Return the [x, y] coordinate for the center point of the cell that contains the specified text.  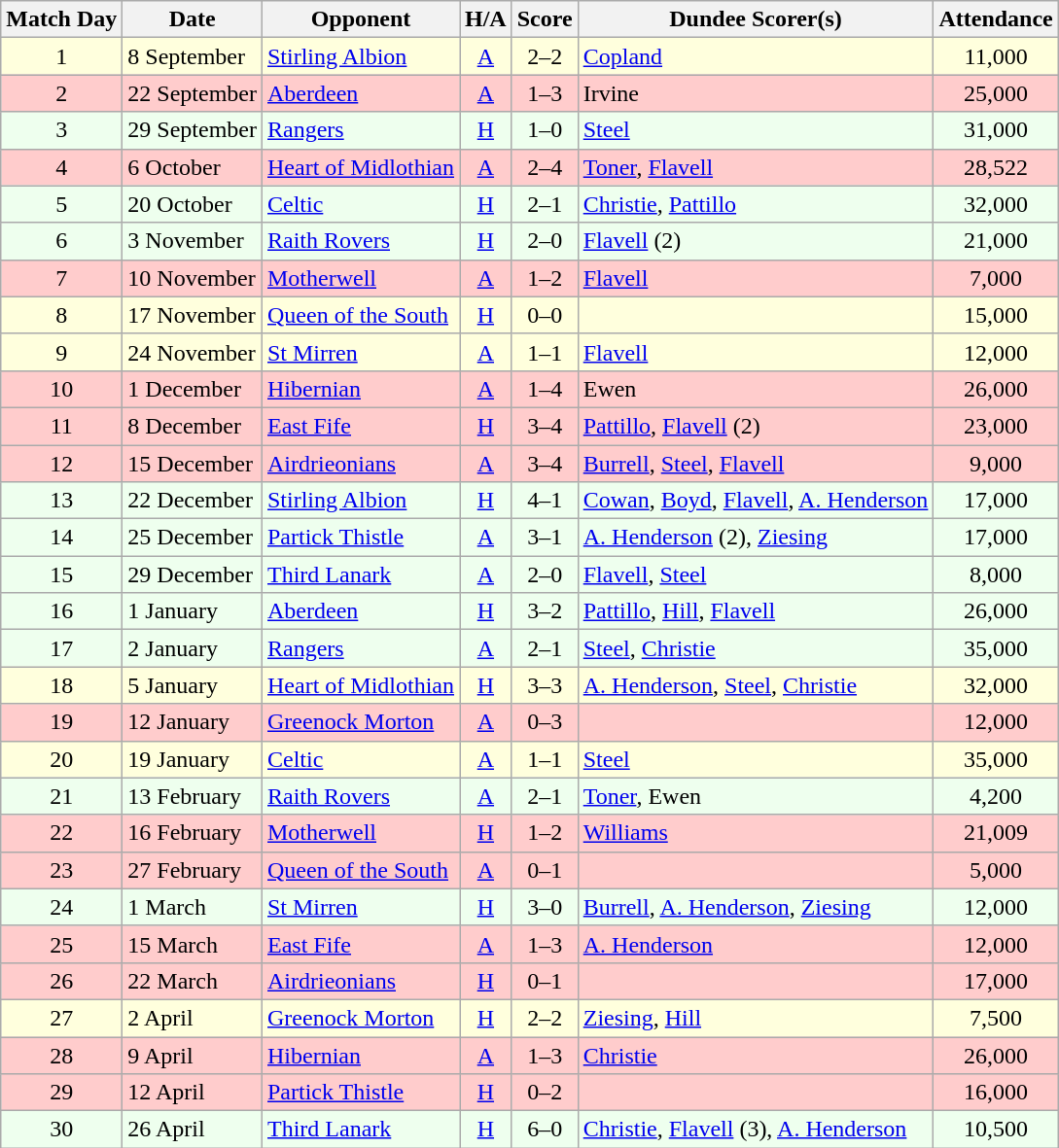
28 [62, 1055]
20 [62, 759]
1–0 [545, 130]
8 [62, 315]
17 [62, 648]
16 [62, 611]
23,000 [996, 426]
9 [62, 352]
2 April [193, 1018]
5 [62, 204]
Dundee Scorer(s) [756, 19]
Flavell (2) [756, 241]
Ziesing, Hill [756, 1018]
29 [62, 1093]
3–1 [545, 538]
28,522 [996, 167]
11,000 [996, 56]
16 February [193, 833]
3 November [193, 241]
22 March [193, 981]
24 [62, 907]
19 January [193, 759]
22 [62, 833]
Christie, Flavell (3), A. Henderson [756, 1130]
17 November [193, 315]
25 December [193, 538]
13 February [193, 796]
8 December [193, 426]
Toner, Flavell [756, 167]
10 November [193, 278]
2 January [193, 648]
29 September [193, 130]
9 April [193, 1055]
0–3 [545, 722]
10,500 [996, 1130]
31,000 [996, 130]
1 January [193, 611]
11 [62, 426]
15 December [193, 464]
21 [62, 796]
12 [62, 464]
15,000 [996, 315]
A. Henderson [756, 944]
7 [62, 278]
Score [545, 19]
Pattillo, Flavell (2) [756, 426]
Attendance [996, 19]
24 November [193, 352]
16,000 [996, 1093]
10 [62, 389]
30 [62, 1130]
5,000 [996, 870]
Williams [756, 833]
23 [62, 870]
Toner, Ewen [756, 796]
Burrell, A. Henderson, Ziesing [756, 907]
6 [62, 241]
Match Day [62, 19]
7,500 [996, 1018]
27 February [193, 870]
13 [62, 501]
6 October [193, 167]
Irvine [756, 93]
14 [62, 538]
21,009 [996, 833]
1 December [193, 389]
H/A [485, 19]
Opponent [360, 19]
22 September [193, 93]
3–2 [545, 611]
8 September [193, 56]
27 [62, 1018]
7,000 [996, 278]
18 [62, 685]
Christie [756, 1055]
3–0 [545, 907]
Copland [756, 56]
Christie, Pattillo [756, 204]
4,200 [996, 796]
29 December [193, 574]
25,000 [996, 93]
20 October [193, 204]
0–0 [545, 315]
15 March [193, 944]
A. Henderson (2), Ziesing [756, 538]
0–2 [545, 1093]
25 [62, 944]
26 [62, 981]
2 [62, 93]
3 [62, 130]
2–4 [545, 167]
6–0 [545, 1130]
22 December [193, 501]
15 [62, 574]
A. Henderson, Steel, Christie [756, 685]
Ewen [756, 389]
Pattillo, Hill, Flavell [756, 611]
4–1 [545, 501]
Steel, Christie [756, 648]
Cowan, Boyd, Flavell, A. Henderson [756, 501]
5 January [193, 685]
3–3 [545, 685]
12 January [193, 722]
4 [62, 167]
Burrell, Steel, Flavell [756, 464]
1 March [193, 907]
8,000 [996, 574]
21,000 [996, 241]
19 [62, 722]
9,000 [996, 464]
Flavell, Steel [756, 574]
26 April [193, 1130]
12 April [193, 1093]
Date [193, 19]
1 [62, 56]
1–4 [545, 389]
